Return the (x, y) coordinate for the center point of the cell that contains the specified text.  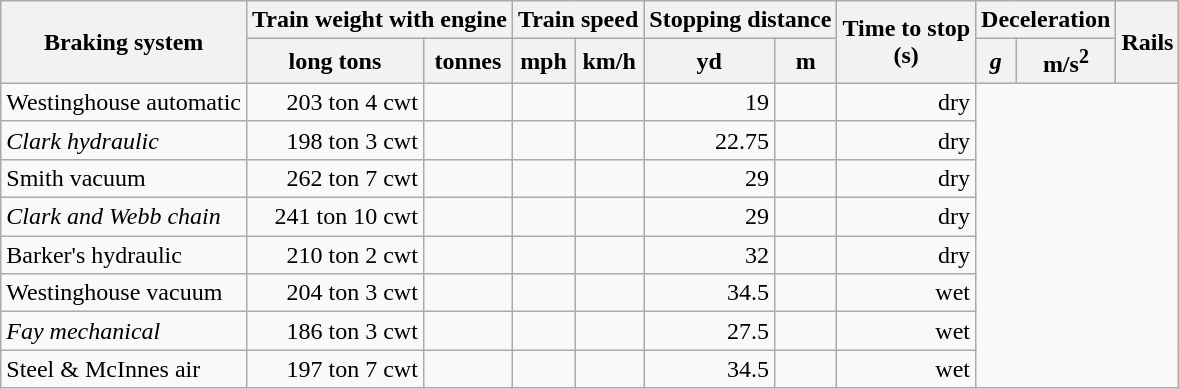
mph (543, 62)
tonnes (468, 62)
19 (710, 102)
197 ton 7 cwt (334, 369)
186 ton 3 cwt (334, 331)
22.75 (710, 140)
Stopping distance (740, 20)
Braking system (124, 42)
Barker's hydraulic (124, 255)
Time to stop(s) (906, 42)
198 ton 3 cwt (334, 140)
m/s2 (1066, 62)
204 ton 3 cwt (334, 293)
203 ton 4 cwt (334, 102)
210 ton 2 cwt (334, 255)
Steel & McInnes air (124, 369)
Train speed (578, 20)
km/h (608, 62)
27.5 (710, 331)
Smith vacuum (124, 178)
Westinghouse automatic (124, 102)
32 (710, 255)
m (805, 62)
Clark hydraulic (124, 140)
long tons (334, 62)
Train weight with engine (379, 20)
Clark and Webb chain (124, 217)
241 ton 10 cwt (334, 217)
Westinghouse vacuum (124, 293)
yd (710, 62)
g (996, 62)
Fay mechanical (124, 331)
Rails (1148, 42)
Deceleration (1046, 20)
262 ton 7 cwt (334, 178)
